Search for the cell housing the specified text and yield its [x, y] center coordinate. 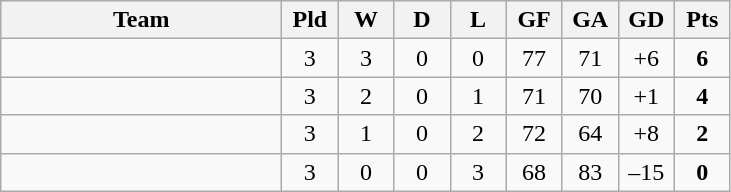
+8 [646, 134]
Team [142, 20]
GA [590, 20]
6 [702, 58]
4 [702, 96]
Pld [310, 20]
77 [534, 58]
GF [534, 20]
W [366, 20]
+6 [646, 58]
64 [590, 134]
Pts [702, 20]
68 [534, 172]
L [478, 20]
+1 [646, 96]
70 [590, 96]
GD [646, 20]
D [422, 20]
83 [590, 172]
72 [534, 134]
–15 [646, 172]
